Provide the [X, Y] coordinate of the cell's center where the given text is located.  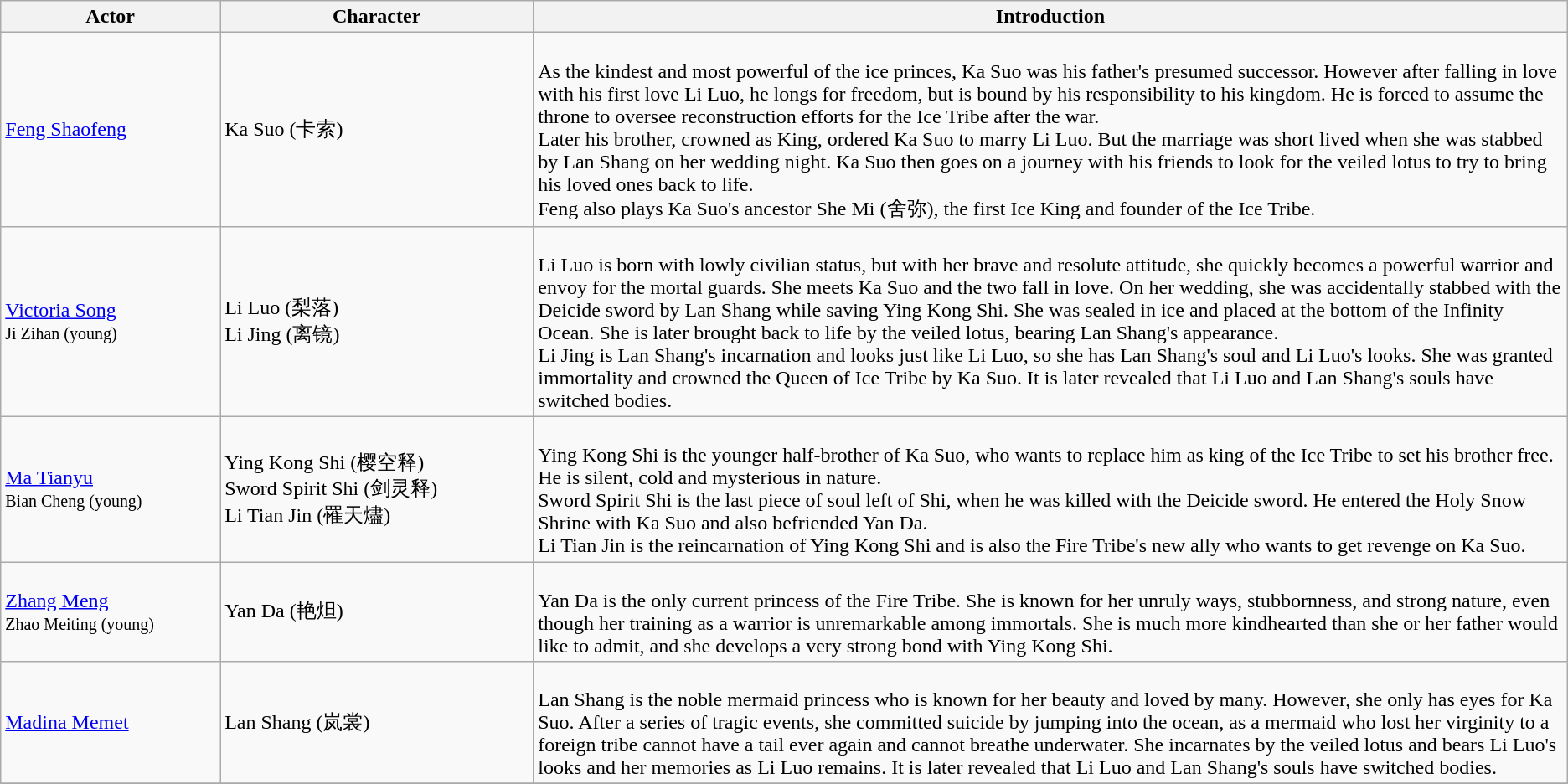
Ma TianyuBian Cheng (young) [111, 489]
Lan Shang (岚裳) [377, 723]
Victoria SongJi Zihan (young) [111, 322]
Li Luo (梨落)Li Jing (离镜) [377, 322]
Ying Kong Shi (樱空释)Sword Spirit Shi (剑灵释)Li Tian Jin (罹天燼) [377, 489]
Zhang MengZhao Meiting (young) [111, 611]
Feng Shaofeng [111, 130]
Yan Da (艳炟) [377, 611]
Actor [111, 17]
Ka Suo (卡索) [377, 130]
Character [377, 17]
Madina Memet [111, 723]
Introduction [1050, 17]
